Capture the cell that displays the provided text and extract its [X, Y] central coordinate. 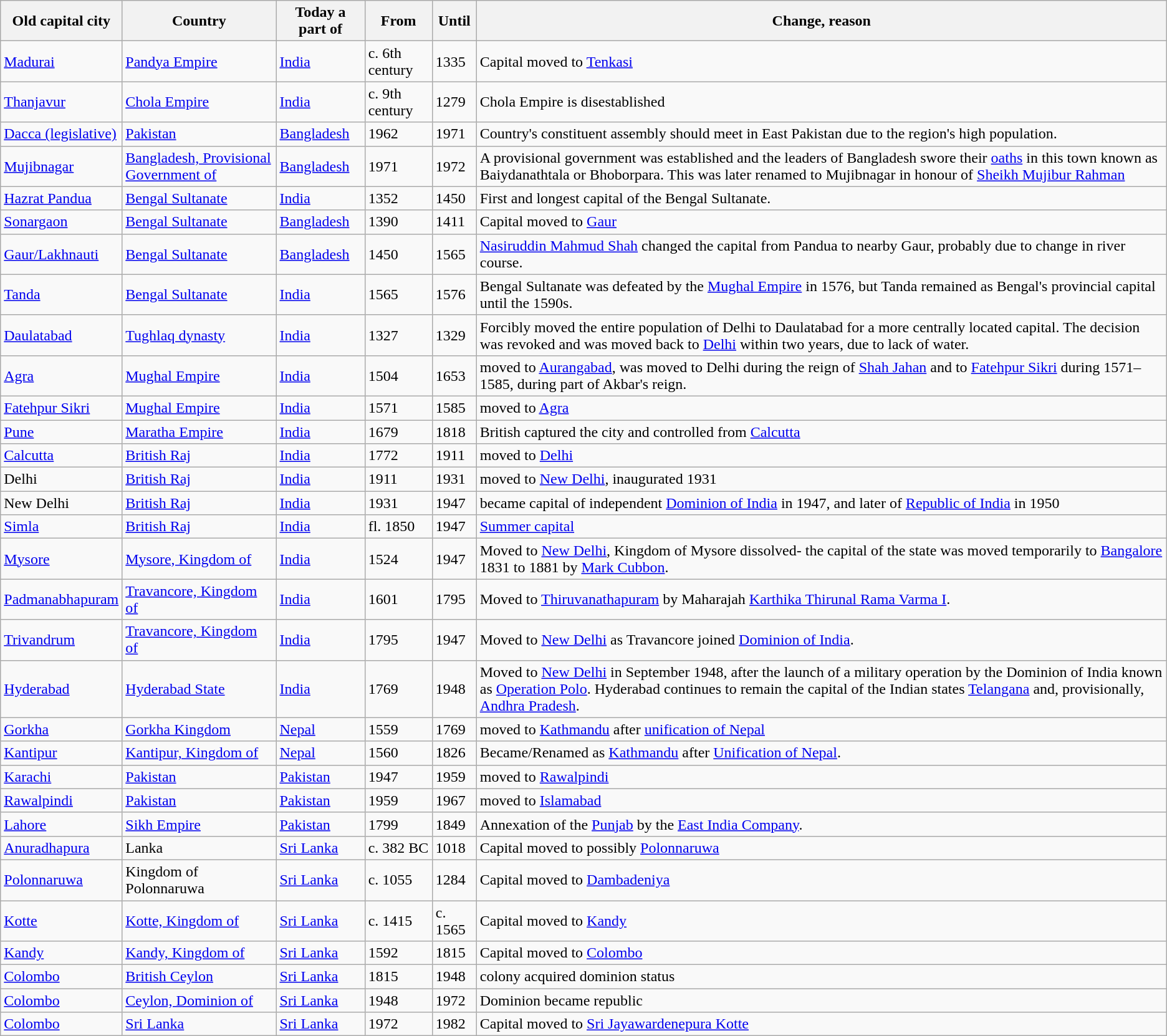
Kantipur [61, 753]
Mujibnagar [61, 166]
Nasiruddin Mahmud Shah changed the capital from Pandua to nearby Gaur, probably due to change in river course. [822, 254]
Gorkha Kingdom [199, 729]
1849 [454, 824]
1352 [398, 198]
Dominion became republic [822, 1000]
c. 1415 [398, 920]
Maratha Empire [199, 432]
Agra [61, 375]
1411 [454, 222]
Capital moved to Kandy [822, 920]
Capital moved to Gaur [822, 222]
Hazrat Pandua [61, 198]
Gorkha [61, 729]
Thanjavur [61, 102]
Lanka [199, 848]
Mysore, Kingdom of [199, 559]
1982 [454, 1024]
Sonargaon [61, 222]
Simla [61, 527]
Kingdom of Polonnaruwa [199, 880]
Daulatabad [61, 335]
Anuradhapura [61, 848]
Bangladesh, Provisional Government of [199, 166]
Old capital city [61, 21]
Delhi [61, 479]
Tughlaq dynasty [199, 335]
New Delhi [61, 503]
1329 [454, 335]
Summer capital [822, 527]
Country's constituent assembly should meet in East Pakistan due to the region's high population. [822, 134]
1284 [454, 880]
Mysore [61, 559]
c. 1055 [398, 880]
moved to Kathmandu after unification of Nepal [822, 729]
Kandy [61, 953]
1653 [454, 375]
fl. 1850 [398, 527]
Moved to New Delhi as Travancore joined Dominion of India. [822, 640]
1818 [454, 432]
moved to Aurangabad, was moved to Delhi during the reign of Shah Jahan and to Fatehpur Sikri during 1571–1585, during part of Akbar's reign. [822, 375]
Padmanabhapuram [61, 600]
1601 [398, 600]
1962 [398, 134]
Moved to Thiruvanathapuram by Maharajah Karthika Thirunal Rama Varma I. [822, 600]
Tanda [61, 294]
Capital moved to Sri Jayawardenepura Kotte [822, 1024]
1327 [398, 335]
became capital of independent Dominion of India in 1947, and later of Republic of India in 1950 [822, 503]
Dacca (legislative) [61, 134]
1799 [398, 824]
First and longest capital of the Bengal Sultanate. [822, 198]
Capital moved to Dambadeniya [822, 880]
Hyderabad State [199, 689]
1018 [454, 848]
moved to Agra [822, 408]
Fatehpur Sikri [61, 408]
Gaur/Lakhnauti [61, 254]
1571 [398, 408]
c. 6th century [398, 61]
Annexation of the Punjab by the East India Company. [822, 824]
Ceylon, Dominion of [199, 1000]
1679 [398, 432]
Kotte, Kingdom of [199, 920]
Pune [61, 432]
Country [199, 21]
Capital moved to Tenkasi [822, 61]
colony acquired dominion status [822, 977]
Madurai [61, 61]
Polonnaruwa [61, 880]
Kandy, Kingdom of [199, 953]
Moved to New Delhi, Kingdom of Mysore dissolved- the capital of the state was moved temporarily to Bangalore 1831 to 1881 by Mark Cubbon. [822, 559]
Chola Empire is disestablished [822, 102]
1335 [454, 61]
Today a part of [320, 21]
Hyderabad [61, 689]
British Ceylon [199, 977]
British captured the city and controlled from Calcutta [822, 432]
Pandya Empire [199, 61]
Calcutta [61, 456]
Kotte [61, 920]
From [398, 21]
1560 [398, 753]
c. 9th century [398, 102]
1524 [398, 559]
Karachi [61, 777]
c. 382 BC [398, 848]
Trivandrum [61, 640]
moved to Delhi [822, 456]
1772 [398, 456]
Became/Renamed as Kathmandu after Unification of Nepal. [822, 753]
Kantipur, Kingdom of [199, 753]
1826 [454, 753]
Until [454, 21]
moved to Islamabad [822, 800]
Capital moved to possibly Polonnaruwa [822, 848]
moved to Rawalpindi [822, 777]
1279 [454, 102]
c. 1565 [454, 920]
1576 [454, 294]
1592 [398, 953]
Rawalpindi [61, 800]
1967 [454, 800]
1559 [398, 729]
Bengal Sultanate was defeated by the Mughal Empire in 1576, but Tanda remained as Bengal's provincial capital until the 1590s. [822, 294]
1585 [454, 408]
1504 [398, 375]
Lahore [61, 824]
Chola Empire [199, 102]
moved to New Delhi, inaugurated 1931 [822, 479]
Change, reason [822, 21]
Capital moved to Colombo [822, 953]
Sikh Empire [199, 824]
1390 [398, 222]
